Return (X, Y) of the center of cell containing provided text 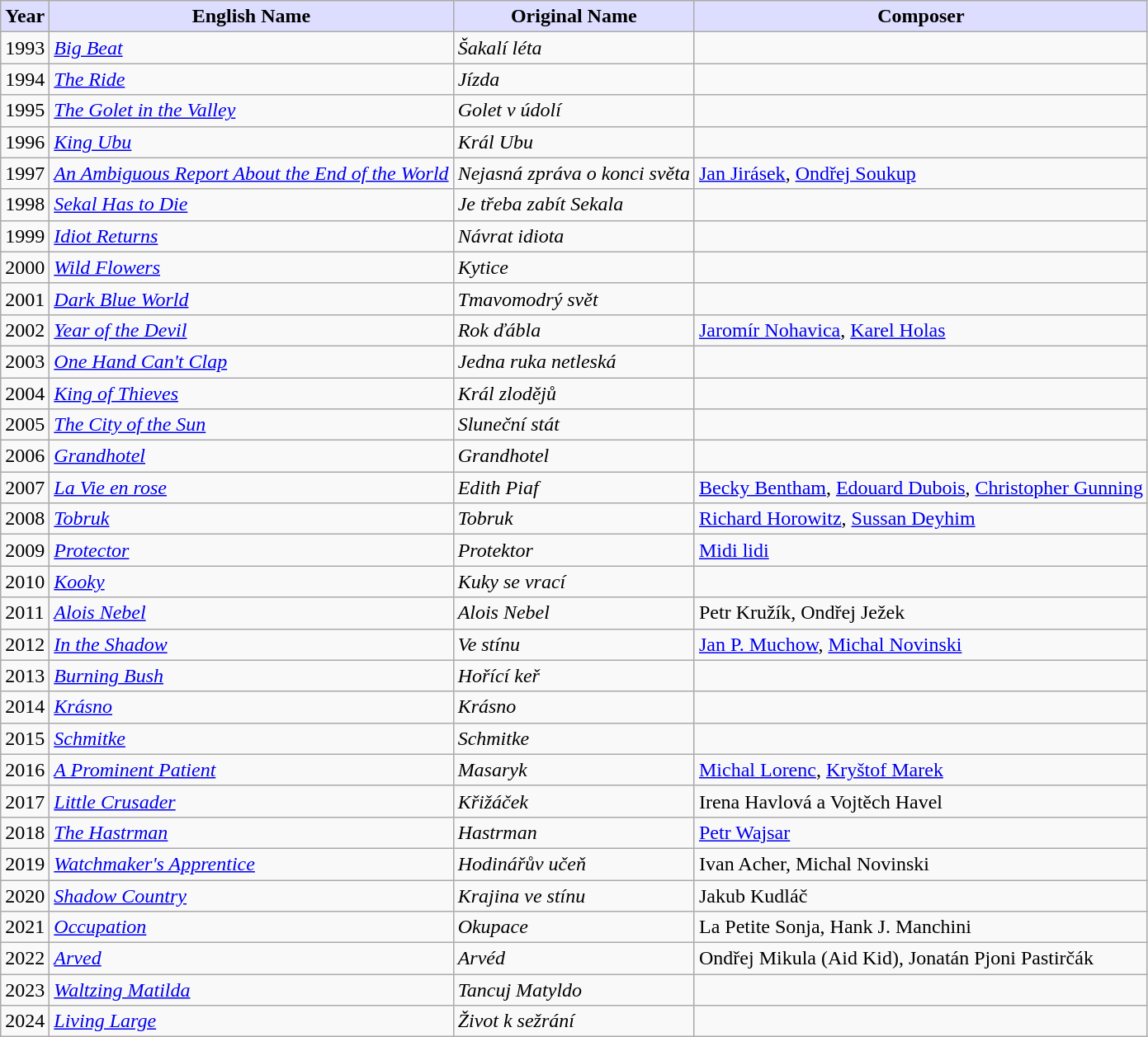
1997 (25, 173)
Kuky se vrací (574, 582)
Watchmaker's Apprentice (251, 864)
2016 (25, 770)
Becky Bentham, Edouard Dubois, Christopher Gunning (921, 488)
Křižáček (574, 801)
2019 (25, 864)
2010 (25, 582)
Living Large (251, 1021)
Year of the Devil (251, 330)
English Name (251, 16)
Jedna ruka netleská (574, 361)
2014 (25, 707)
Original Name (574, 16)
2005 (25, 425)
Shadow Country (251, 895)
Sluneční stát (574, 425)
Arvéd (574, 959)
Irena Havlová a Vojtěch Havel (921, 801)
2015 (25, 738)
Jan P. Muchow, Michal Novinski (921, 644)
2003 (25, 361)
Richard Horowitz, Sussan Deyhim (921, 519)
Návrat idiota (574, 236)
La Petite Sonja, Hank J. Manchini (921, 927)
2018 (25, 832)
Ondřej Mikula (Aid Kid), Jonatán Pjoni Pastirčák (921, 959)
Ivan Acher, Michal Novinski (921, 864)
Petr Wajsar (921, 832)
Král zlodějů (574, 394)
1999 (25, 236)
The City of the Sun (251, 425)
Hastrman (574, 832)
Rok ďábla (574, 330)
2024 (25, 1021)
2002 (25, 330)
Krajina ve stínu (574, 895)
1996 (25, 142)
2001 (25, 299)
Král Ubu (574, 142)
Nejasná zpráva o konci světa (574, 173)
Jízda (574, 79)
Waltzing Matilda (251, 990)
Hořící keř (574, 676)
The Ride (251, 79)
In the Shadow (251, 644)
1995 (25, 111)
Okupace (574, 927)
Burning Bush (251, 676)
Midi lidi (921, 550)
Kooky (251, 582)
2000 (25, 267)
Petr Kružík, Ondřej Ježek (921, 613)
Ve stínu (574, 644)
A Prominent Patient (251, 770)
Tmavomodrý svět (574, 299)
2022 (25, 959)
Jakub Kudláč (921, 895)
2006 (25, 456)
Protektor (574, 550)
Year (25, 16)
Kytice (574, 267)
Little Crusader (251, 801)
Šakalí léta (574, 48)
Idiot Returns (251, 236)
2013 (25, 676)
2008 (25, 519)
Jan Jirásek, Ondřej Soukup (921, 173)
Wild Flowers (251, 267)
King of Thieves (251, 394)
Arved (251, 959)
The Golet in the Valley (251, 111)
1993 (25, 48)
Hodinářův učeň (574, 864)
Život k sežrání (574, 1021)
2012 (25, 644)
2011 (25, 613)
Big Beat (251, 48)
2023 (25, 990)
Edith Piaf (574, 488)
King Ubu (251, 142)
2017 (25, 801)
Jaromír Nohavica, Karel Holas (921, 330)
2004 (25, 394)
An Ambiguous Report About the End of the World (251, 173)
Occupation (251, 927)
Golet v údolí (574, 111)
The Hastrman (251, 832)
1998 (25, 205)
2009 (25, 550)
1994 (25, 79)
Sekal Has to Die (251, 205)
2007 (25, 488)
Dark Blue World (251, 299)
One Hand Can't Clap (251, 361)
Masaryk (574, 770)
La Vie en rose (251, 488)
Je třeba zabít Sekala (574, 205)
Composer (921, 16)
Tancuj Matyldo (574, 990)
2021 (25, 927)
Michal Lorenc, Kryštof Marek (921, 770)
Protector (251, 550)
2020 (25, 895)
